Return the [X, Y] coordinate for the center point of the cell that contains the specified text.  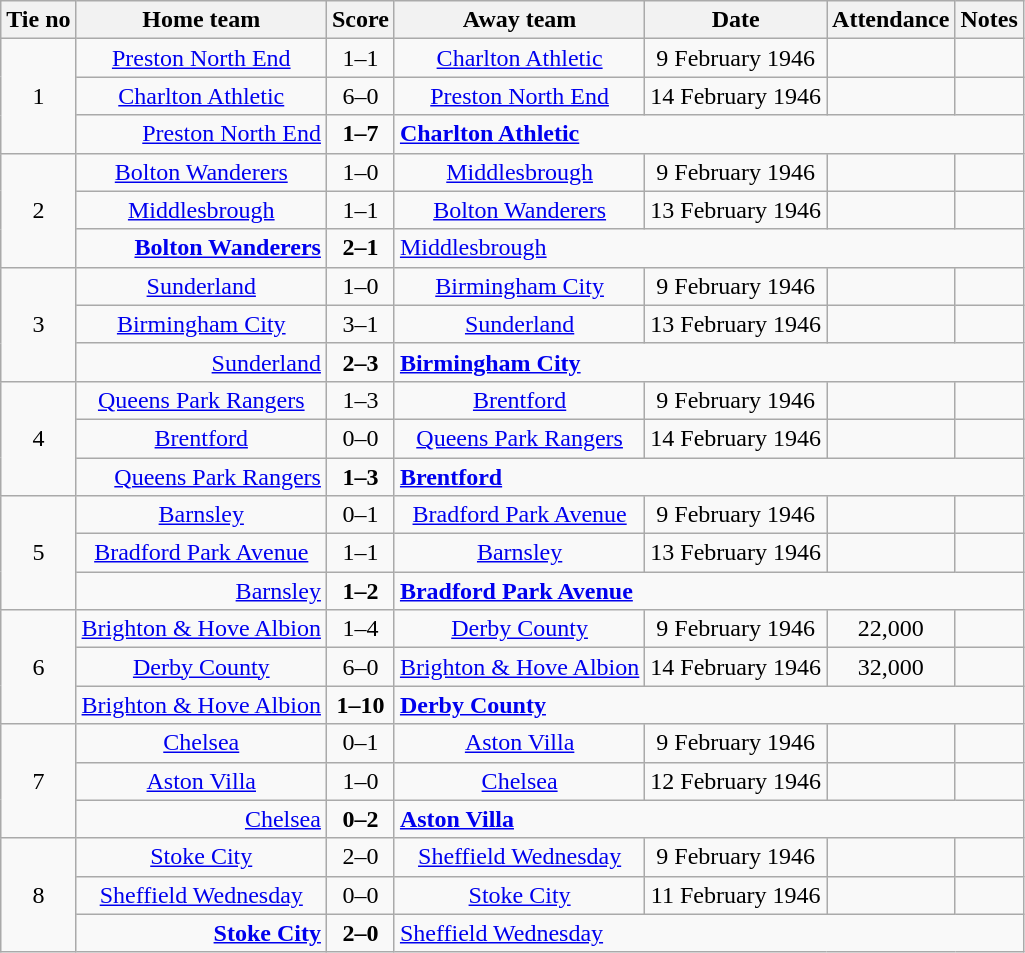
22,000 [891, 629]
Away team [519, 20]
2–1 [360, 248]
7 [38, 781]
Home team [201, 20]
4 [38, 438]
Notes [989, 20]
1–2 [360, 591]
12 February 1946 [736, 781]
3–1 [360, 324]
2–3 [360, 362]
3 [38, 324]
32,000 [891, 667]
Attendance [891, 20]
1 [38, 96]
2 [38, 210]
Date [736, 20]
Score [360, 20]
Tie no [38, 20]
6 [38, 667]
0–2 [360, 819]
1–10 [360, 705]
1–4 [360, 629]
1–7 [360, 134]
11 February 1946 [736, 895]
8 [38, 895]
5 [38, 553]
